Locate the cell with the specified text and output its (X, Y) center coordinate. 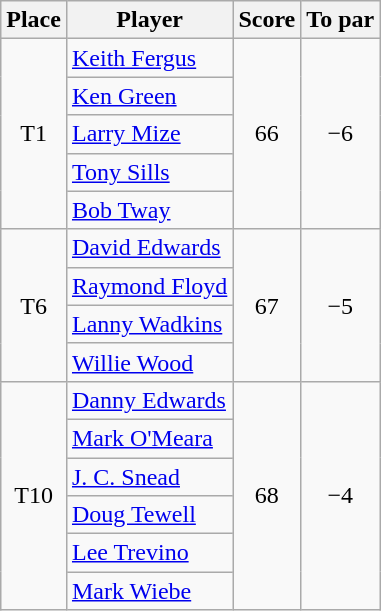
Danny Edwards (149, 400)
Raymond Floyd (149, 286)
T1 (34, 134)
Ken Green (149, 96)
Keith Fergus (149, 58)
Tony Sills (149, 172)
Mark O'Meara (149, 438)
Lanny Wadkins (149, 324)
Place (34, 20)
−4 (340, 495)
Lee Trevino (149, 553)
J. C. Snead (149, 477)
Score (267, 20)
Mark Wiebe (149, 591)
Player (149, 20)
To par (340, 20)
−6 (340, 134)
66 (267, 134)
−5 (340, 305)
Doug Tewell (149, 515)
T10 (34, 495)
T6 (34, 305)
Willie Wood (149, 362)
67 (267, 305)
Bob Tway (149, 210)
Larry Mize (149, 134)
68 (267, 495)
David Edwards (149, 248)
